Search for the cell housing the specified text and yield its [X, Y] center coordinate. 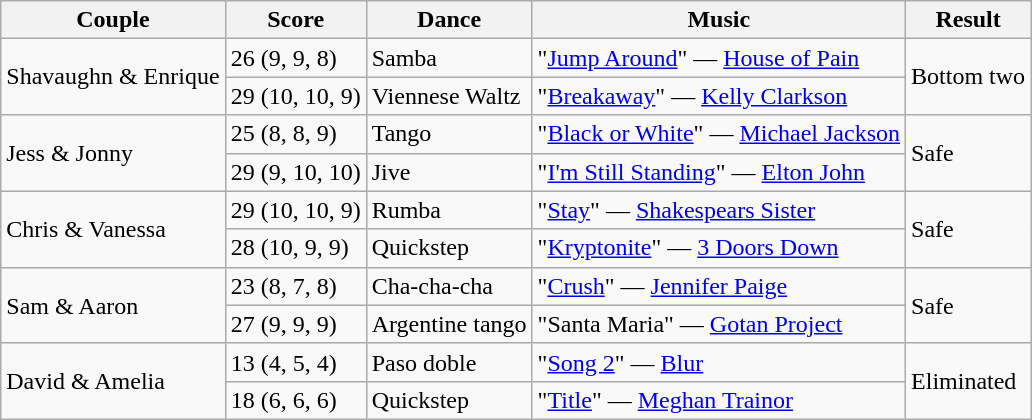
25 (8, 8, 9) [296, 134]
David & Amelia [113, 381]
"Jump Around" — House of Pain [718, 58]
"I'm Still Standing" — Elton John [718, 172]
"Title" — Meghan Trainor [718, 400]
"Song 2" — Blur [718, 362]
Cha-cha-cha [449, 286]
Rumba [449, 210]
Sam & Aaron [113, 305]
Jess & Jonny [113, 153]
Score [296, 20]
Chris & Vanessa [113, 229]
Result [968, 20]
"Crush" — Jennifer Paige [718, 286]
"Kryptonite" — 3 Doors Down [718, 248]
29 (9, 10, 10) [296, 172]
Viennese Waltz [449, 96]
26 (9, 9, 8) [296, 58]
Samba [449, 58]
Tango [449, 134]
27 (9, 9, 9) [296, 324]
"Stay" — Shakespears Sister [718, 210]
18 (6, 6, 6) [296, 400]
28 (10, 9, 9) [296, 248]
Jive [449, 172]
23 (8, 7, 8) [296, 286]
Shavaughn & Enrique [113, 77]
Dance [449, 20]
13 (4, 5, 4) [296, 362]
Paso doble [449, 362]
Couple [113, 20]
Eliminated [968, 381]
"Santa Maria" — Gotan Project [718, 324]
"Breakaway" — Kelly Clarkson [718, 96]
Argentine tango [449, 324]
Bottom two [968, 77]
"Black or White" — Michael Jackson [718, 134]
Music [718, 20]
